Detect which cell encompasses the target text, then output its [X, Y] center coordinate. 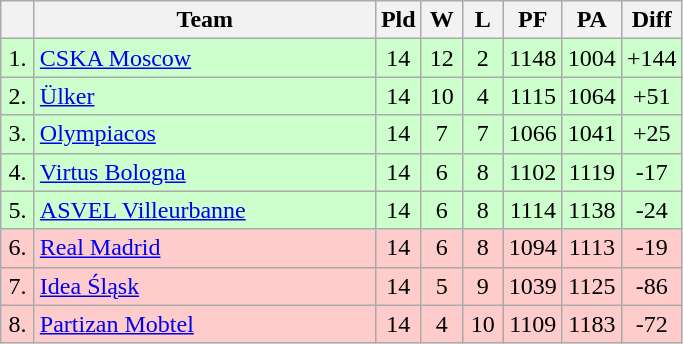
4. [18, 172]
Real Madrid [204, 248]
-17 [652, 172]
1183 [592, 324]
CSKA Moscow [204, 58]
1119 [592, 172]
7. [18, 286]
-72 [652, 324]
+144 [652, 58]
1041 [592, 134]
+51 [652, 96]
-86 [652, 286]
12 [442, 58]
1039 [532, 286]
6. [18, 248]
3. [18, 134]
Team [204, 20]
5 [442, 286]
Olympiacos [204, 134]
1094 [532, 248]
1114 [532, 210]
Partizan Mobtel [204, 324]
Ülker [204, 96]
2. [18, 96]
PA [592, 20]
9 [482, 286]
ASVEL Villeurbanne [204, 210]
W [442, 20]
1. [18, 58]
Diff [652, 20]
2 [482, 58]
Virtus Bologna [204, 172]
1138 [592, 210]
1066 [532, 134]
Idea Śląsk [204, 286]
5. [18, 210]
-19 [652, 248]
1148 [532, 58]
+25 [652, 134]
-24 [652, 210]
8. [18, 324]
1064 [592, 96]
PF [532, 20]
1109 [532, 324]
1115 [532, 96]
1004 [592, 58]
1102 [532, 172]
1113 [592, 248]
L [482, 20]
1125 [592, 286]
Pld [398, 20]
